Search for the cell housing the specified text and yield its [x, y] center coordinate. 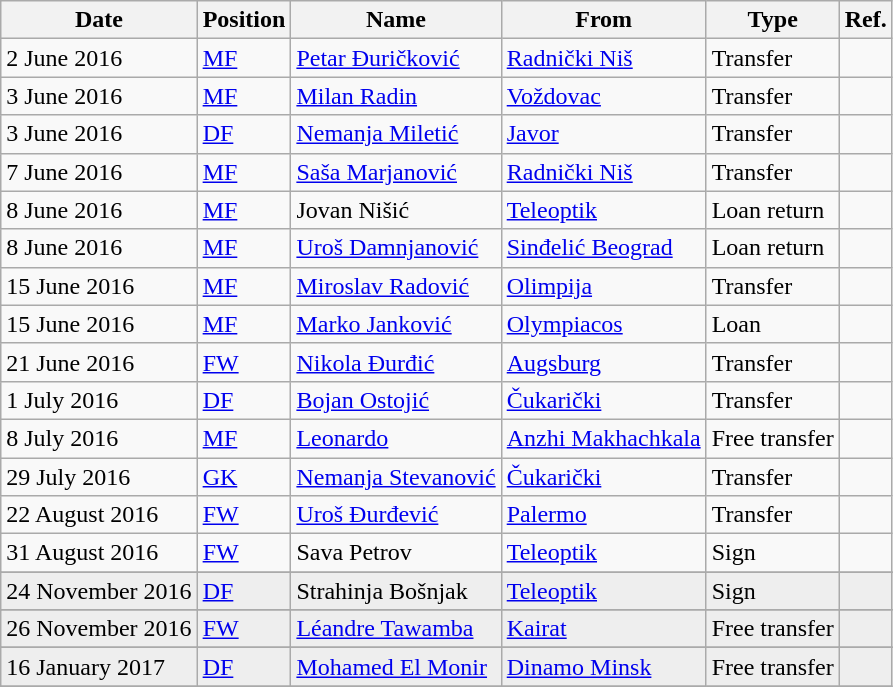
Augsburg [604, 362]
Dinamo Minsk [604, 667]
Uroš Đurđević [396, 515]
22 August 2016 [99, 515]
31 August 2016 [99, 553]
Position [244, 20]
Strahinja Bošnjak [396, 591]
Kairat [604, 629]
Marko Janković [396, 324]
Date [99, 20]
Uroš Damnjanović [396, 248]
Sinđelić Beograd [604, 248]
Palermo [604, 515]
7 June 2016 [99, 172]
26 November 2016 [99, 629]
Voždovac [604, 96]
Olympiacos [604, 324]
Nemanja Stevanović [396, 477]
Nemanja Miletić [396, 134]
Olimpija [604, 286]
Jovan Nišić [396, 210]
Type [772, 20]
Milan Radin [396, 96]
Anzhi Makhachkala [604, 438]
Javor [604, 134]
24 November 2016 [99, 591]
Loan [772, 324]
Sava Petrov [396, 553]
29 July 2016 [99, 477]
Miroslav Radović [396, 286]
2 June 2016 [99, 58]
Saša Marjanović [396, 172]
Name [396, 20]
Nikola Đurđić [396, 362]
From [604, 20]
GK [244, 477]
Leonardo [396, 438]
Bojan Ostojić [396, 400]
16 January 2017 [99, 667]
8 July 2016 [99, 438]
Ref. [866, 20]
Léandre Tawamba [396, 629]
Mohamed El Monir [396, 667]
1 July 2016 [99, 400]
Petar Đuričković [396, 58]
21 June 2016 [99, 362]
